Detect which cell encompasses the target text, then output its [X, Y] center coordinate. 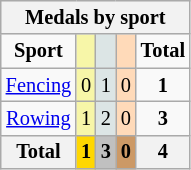
2 [106, 118]
Medals by sport [96, 17]
Rowing [38, 118]
Sport [38, 51]
Fencing [38, 85]
4 [163, 152]
